Extract the (x, y) coordinate from the center of the cell holding the provided text.  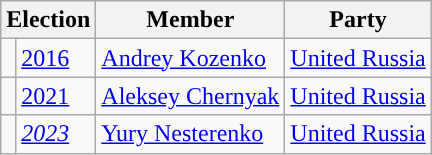
Party (358, 20)
2023 (56, 134)
2016 (56, 58)
Andrey Kozenko (190, 58)
Yury Nesterenko (190, 134)
Member (190, 20)
Election (48, 20)
2021 (56, 96)
Aleksey Chernyak (190, 96)
